From the cell containing the given text, extract its center point as (X, Y) coordinate. 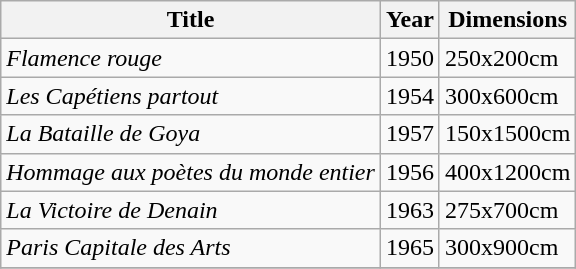
Paris Capitale des Arts (191, 248)
150x1500cm (507, 134)
Title (191, 20)
1957 (410, 134)
1950 (410, 58)
Hommage aux poètes du monde entier (191, 172)
1963 (410, 210)
400x1200cm (507, 172)
La Bataille de Goya (191, 134)
Les Capétiens partout (191, 96)
250x200cm (507, 58)
275x700cm (507, 210)
La Victoire de Denain (191, 210)
1965 (410, 248)
Flamence rouge (191, 58)
1954 (410, 96)
300x900cm (507, 248)
Dimensions (507, 20)
300x600cm (507, 96)
Year (410, 20)
1956 (410, 172)
